Search for the cell housing the specified text and yield its [X, Y] center coordinate. 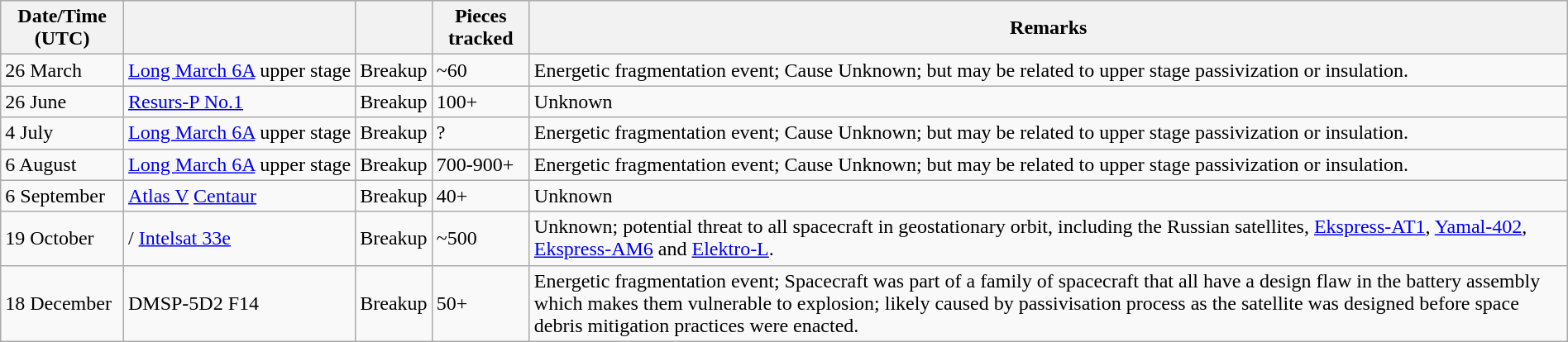
700-900+ [480, 164]
DMSP-5D2 F14 [239, 303]
Pieces tracked [480, 28]
~60 [480, 70]
26 June [63, 102]
~500 [480, 238]
/ Intelsat 33e [239, 238]
Resurs-P No.1 [239, 102]
6 September [63, 196]
Date/Time (UTC) [63, 28]
40+ [480, 196]
26 March [63, 70]
100+ [480, 102]
? [480, 133]
18 December [63, 303]
Atlas V Centaur [239, 196]
6 August [63, 164]
50+ [480, 303]
4 July [63, 133]
19 October [63, 238]
Remarks [1049, 28]
